Scan for the cell matching the given text and deliver its (X, Y) coordinate at center. 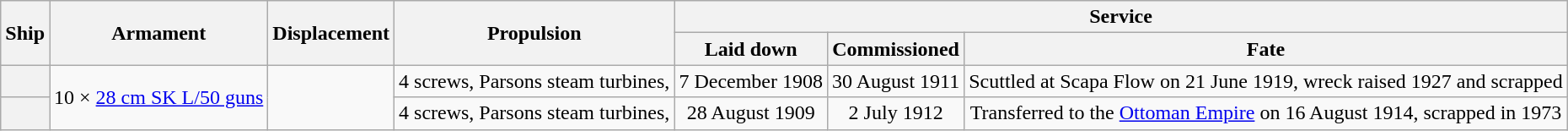
Fate (1266, 49)
Scuttled at Scapa Flow on 21 June 1919, wreck raised 1927 and scrapped (1266, 81)
10 × 28 cm SK L/50 guns (158, 97)
Transferred to the Ottoman Empire on 16 August 1914, scrapped in 1973 (1266, 113)
Service (1121, 17)
2 July 1912 (896, 113)
Armament (158, 33)
Propulsion (534, 33)
Laid down (751, 49)
28 August 1909 (751, 113)
7 December 1908 (751, 81)
Displacement (331, 33)
30 August 1911 (896, 81)
Commissioned (896, 49)
Ship (25, 33)
